Return the (X, Y) coordinate for the center point of the cell that contains the specified text.  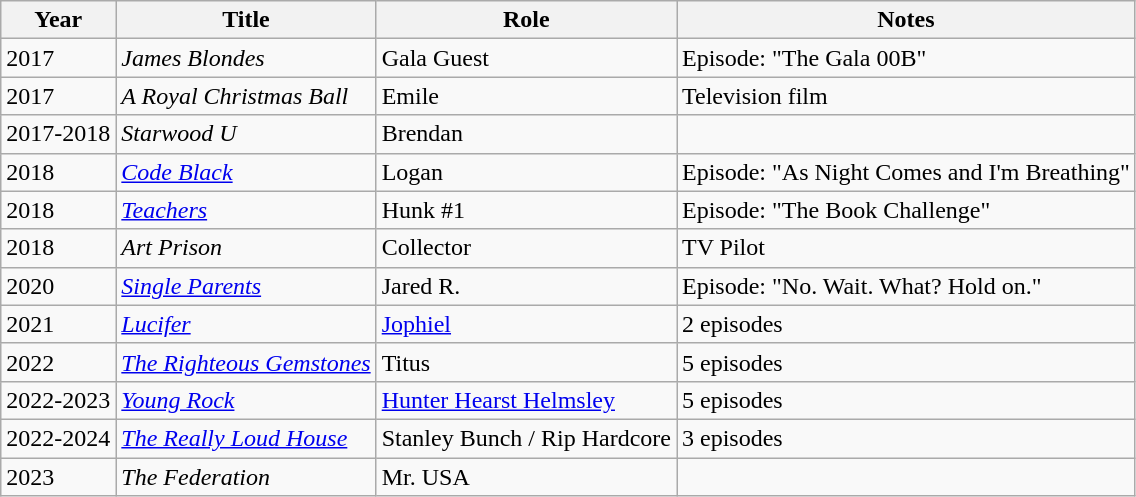
2023 (58, 477)
Starwood U (246, 134)
TV Pilot (906, 248)
2 episodes (906, 324)
The Righteous Gemstones (246, 362)
Gala Guest (526, 58)
The Federation (246, 477)
Year (58, 20)
Jophiel (526, 324)
Logan (526, 172)
Code Black (246, 172)
Teachers (246, 210)
Emile (526, 96)
Episode: "As Night Comes and I'm Breathing" (906, 172)
Episode: "The Book Challenge" (906, 210)
Role (526, 20)
James Blondes (246, 58)
Titus (526, 362)
Brendan (526, 134)
2017-2018 (58, 134)
2022 (58, 362)
Young Rock (246, 400)
3 episodes (906, 438)
Art Prison (246, 248)
2020 (58, 286)
Television film (906, 96)
A Royal Christmas Ball (246, 96)
Lucifer (246, 324)
Mr. USA (526, 477)
Episode: "The Gala 00B" (906, 58)
Notes (906, 20)
The Really Loud House (246, 438)
Single Parents (246, 286)
2022-2024 (58, 438)
Hunter Hearst Helmsley (526, 400)
Jared R. (526, 286)
Title (246, 20)
Collector (526, 248)
Episode: "No. Wait. What? Hold on." (906, 286)
Hunk #1 (526, 210)
Stanley Bunch / Rip Hardcore (526, 438)
2021 (58, 324)
2022-2023 (58, 400)
